Identify which cell holds the provided text, then report its [X, Y] central coordinate. 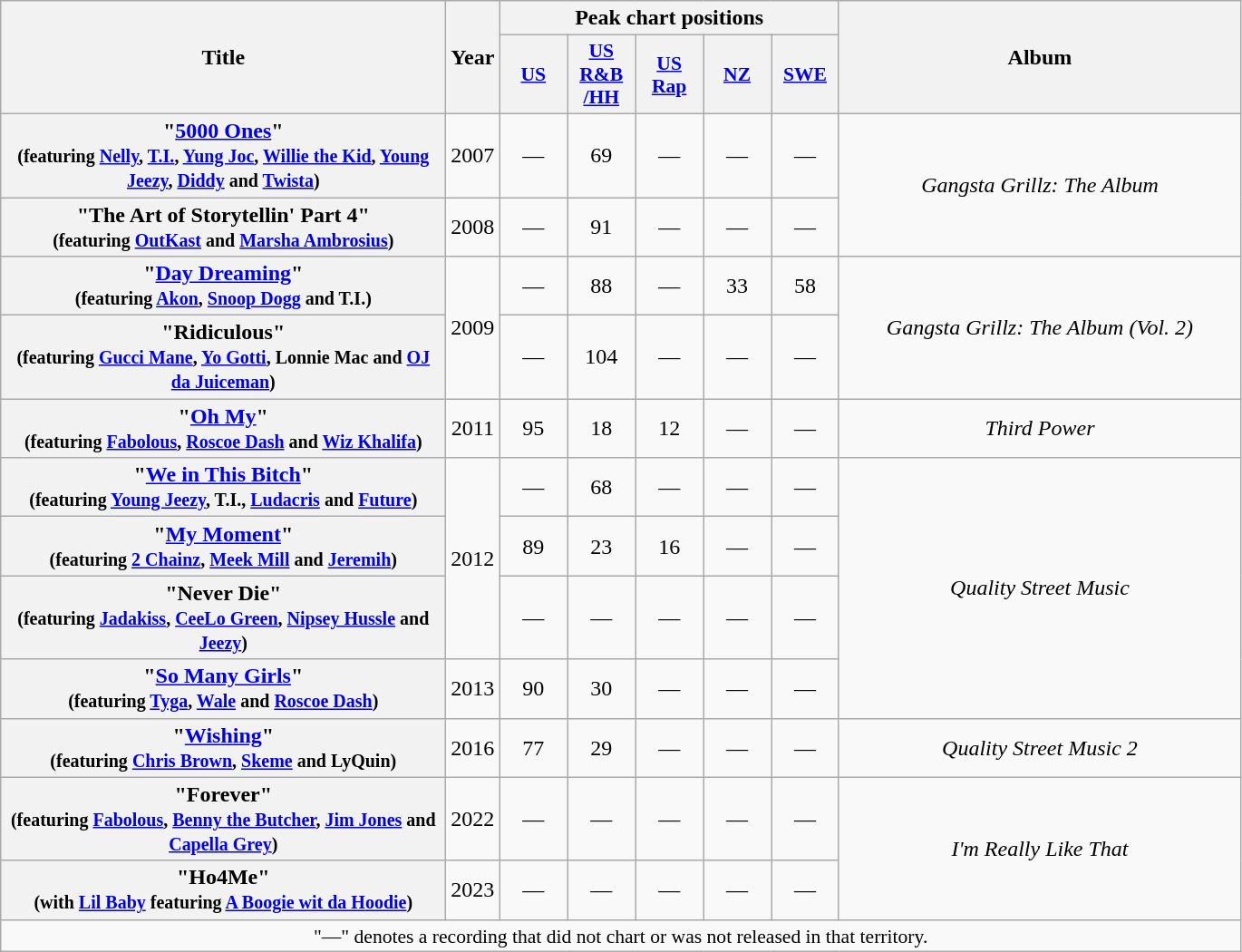
"Oh My"(featuring Fabolous, Roscoe Dash and Wiz Khalifa) [223, 428]
90 [533, 689]
2007 [473, 155]
US [533, 74]
"Ridiculous"(featuring Gucci Mane, Yo Gotti, Lonnie Mac and OJ da Juiceman) [223, 357]
"Forever"(featuring Fabolous, Benny the Butcher, Jim Jones and Capella Grey) [223, 819]
2022 [473, 819]
Quality Street Music 2 [1039, 747]
"My Moment"(featuring 2 Chainz, Meek Mill and Jeremih) [223, 546]
2023 [473, 890]
"Day Dreaming"(featuring Akon, Snoop Dogg and T.I.) [223, 287]
Year [473, 58]
2008 [473, 227]
USR&B/HH [602, 74]
2013 [473, 689]
2016 [473, 747]
Gangsta Grillz: The Album [1039, 185]
89 [533, 546]
Album [1039, 58]
"Never Die"(featuring Jadakiss, CeeLo Green, Nipsey Hussle and Jeezy) [223, 617]
Third Power [1039, 428]
Quality Street Music [1039, 588]
30 [602, 689]
12 [669, 428]
"Wishing"(featuring Chris Brown, Skeme and LyQuin) [223, 747]
USRap [669, 74]
33 [738, 287]
"We in This Bitch"(featuring Young Jeezy, T.I., Ludacris and Future) [223, 488]
69 [602, 155]
"Ho4Me"(with Lil Baby featuring A Boogie wit da Hoodie) [223, 890]
2009 [473, 328]
88 [602, 287]
77 [533, 747]
I'm Really Like That [1039, 849]
SWE [805, 74]
"—" denotes a recording that did not chart or was not released in that territory. [621, 936]
Peak chart positions [669, 18]
NZ [738, 74]
Gangsta Grillz: The Album (Vol. 2) [1039, 328]
104 [602, 357]
18 [602, 428]
"5000 Ones"(featuring Nelly, T.I., Yung Joc, Willie the Kid, Young Jeezy, Diddy and Twista) [223, 155]
16 [669, 546]
58 [805, 287]
Title [223, 58]
2011 [473, 428]
23 [602, 546]
"The Art of Storytellin' Part 4"(featuring OutKast and Marsha Ambrosius) [223, 227]
2012 [473, 559]
29 [602, 747]
68 [602, 488]
"So Many Girls"(featuring Tyga, Wale and Roscoe Dash) [223, 689]
91 [602, 227]
95 [533, 428]
